Identify which cell holds the provided text, then report its [X, Y] central coordinate. 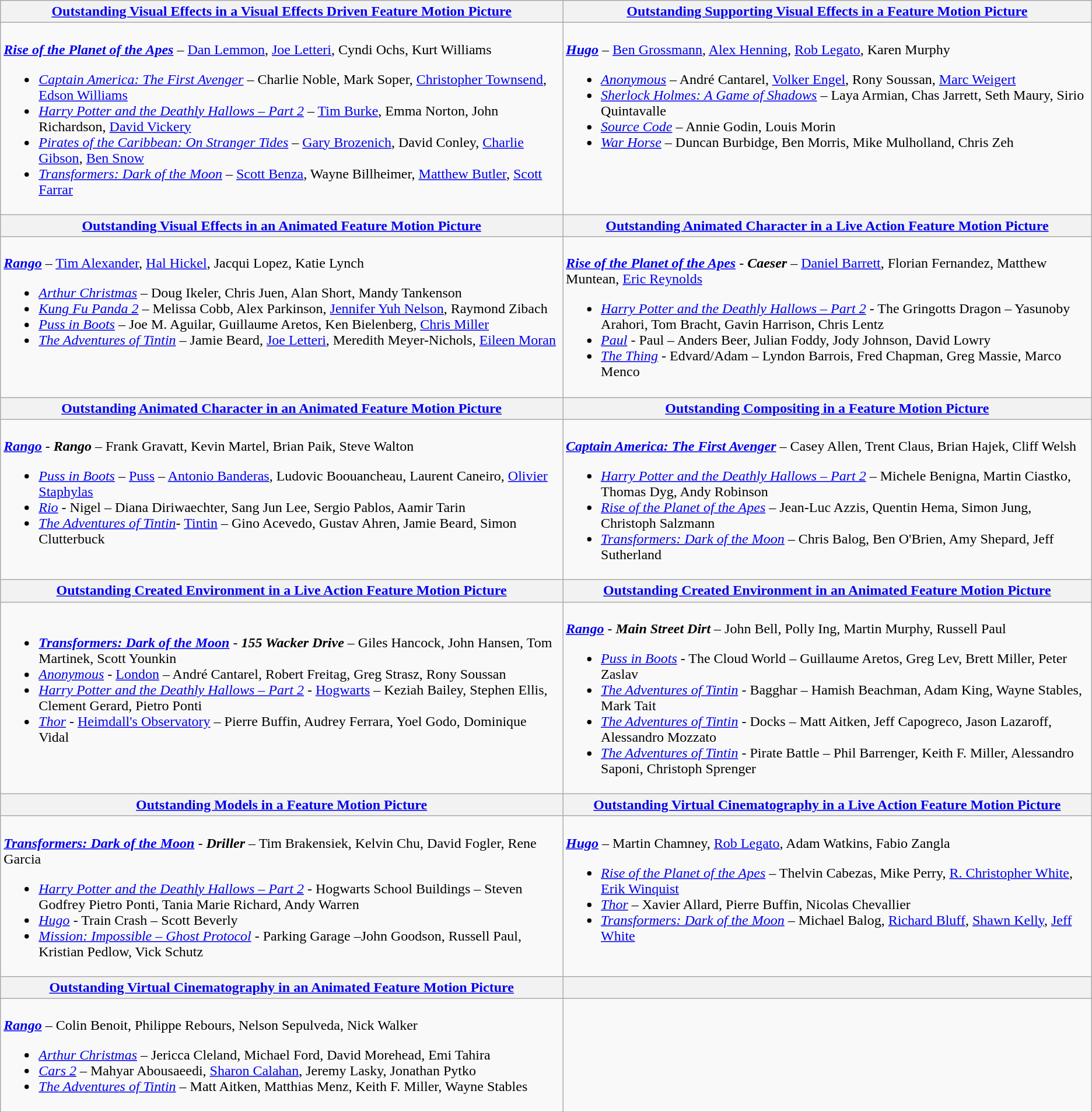
Outstanding Animated Character in an Animated Feature Motion Picture [282, 408]
Outstanding Created Environment in an Animated Feature Motion Picture [827, 591]
Outstanding Animated Character in a Live Action Feature Motion Picture [827, 226]
Outstanding Visual Effects in an Animated Feature Motion Picture [282, 226]
Outstanding Virtual Cinematography in a Live Action Feature Motion Picture [827, 805]
Outstanding Visual Effects in a Visual Effects Driven Feature Motion Picture [282, 12]
Outstanding Compositing in a Feature Motion Picture [827, 408]
Outstanding Models in a Feature Motion Picture [282, 805]
Outstanding Created Environment in a Live Action Feature Motion Picture [282, 591]
Outstanding Supporting Visual Effects in a Feature Motion Picture [827, 12]
Outstanding Virtual Cinematography in an Animated Feature Motion Picture [282, 987]
